Output the [X, Y] coordinate of the center of the cell containing the given text.  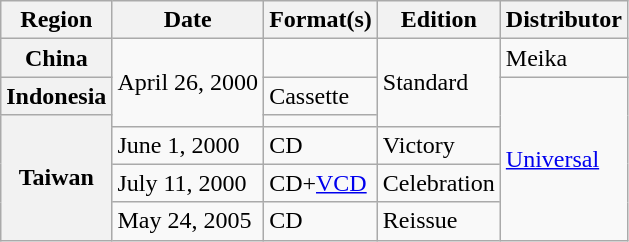
April 26, 2000 [188, 82]
Distributor [564, 20]
CD+VCD [321, 183]
Cassette [321, 96]
Date [188, 20]
Taiwan [56, 178]
May 24, 2005 [188, 221]
Victory [438, 145]
Format(s) [321, 20]
Reissue [438, 221]
Indonesia [56, 96]
China [56, 58]
Edition [438, 20]
Celebration [438, 183]
June 1, 2000 [188, 145]
July 11, 2000 [188, 183]
Region [56, 20]
Standard [438, 82]
Universal [564, 158]
Meika [564, 58]
